From the cell containing the given text, extract its center point as (X, Y) coordinate. 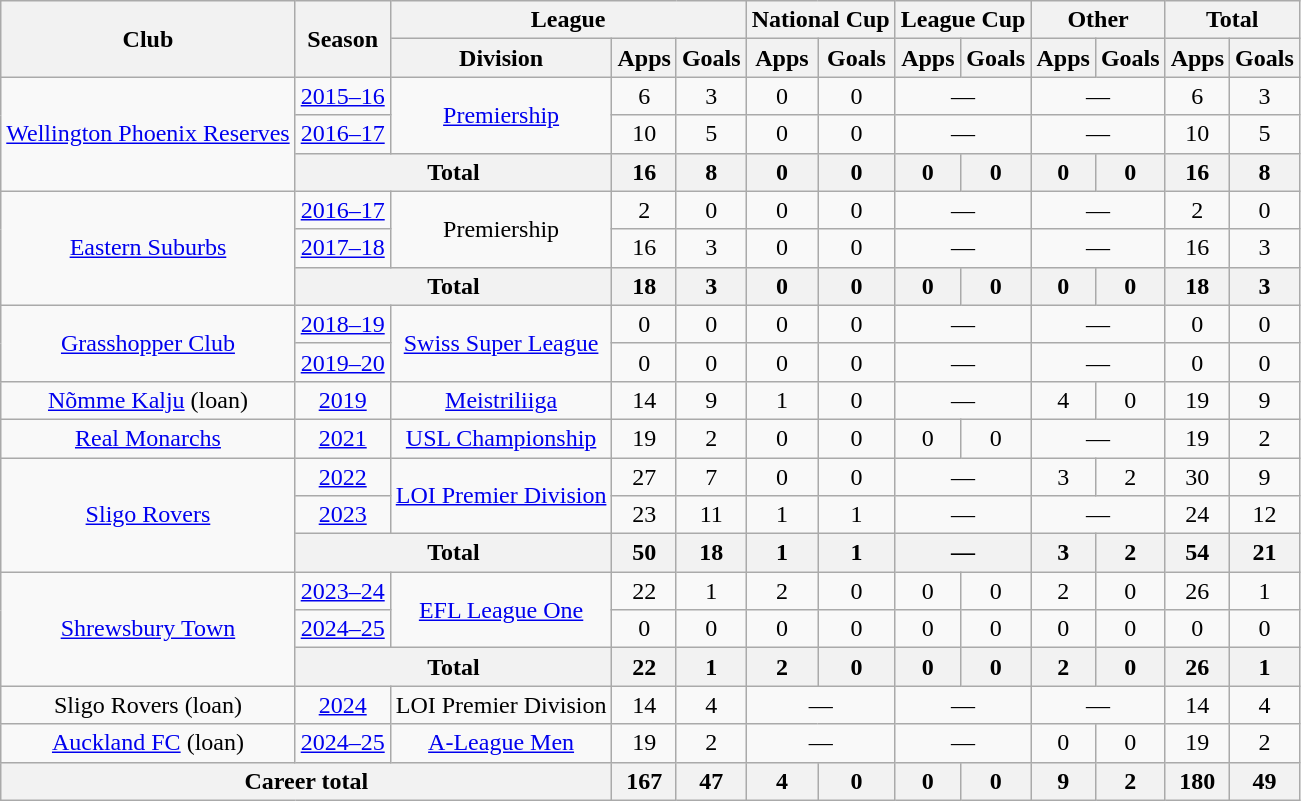
2021 (342, 438)
180 (1197, 781)
Real Monarchs (148, 438)
47 (711, 781)
2019–20 (342, 362)
Sligo Rovers (loan) (148, 705)
27 (644, 477)
2023–24 (342, 591)
Division (501, 58)
Meistriliiga (501, 400)
7 (711, 477)
11 (711, 515)
2017–18 (342, 248)
Eastern Suburbs (148, 248)
Club (148, 39)
Wellington Phoenix Reserves (148, 134)
2022 (342, 477)
League Cup (963, 20)
Shrewsbury Town (148, 629)
23 (644, 515)
A-League Men (501, 743)
Sligo Rovers (148, 515)
League (568, 20)
30 (1197, 477)
USL Championship (501, 438)
2018–19 (342, 324)
2023 (342, 515)
Career total (306, 781)
Swiss Super League (501, 343)
2019 (342, 400)
167 (644, 781)
50 (644, 553)
49 (1265, 781)
Grasshopper Club (148, 343)
Season (342, 39)
EFL League One (501, 610)
21 (1265, 553)
12 (1265, 515)
2015–16 (342, 96)
Nõmme Kalju (loan) (148, 400)
National Cup (820, 20)
Other (1098, 20)
2024 (342, 705)
54 (1197, 553)
24 (1197, 515)
Auckland FC (loan) (148, 743)
